Search for the cell housing the specified text and yield its [X, Y] center coordinate. 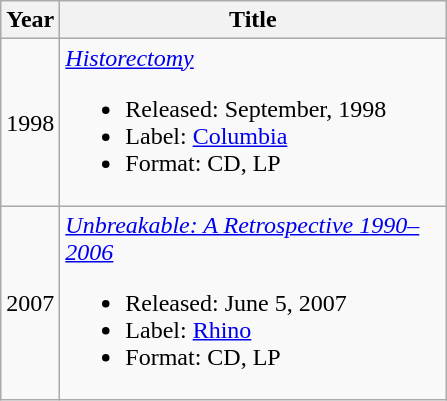
Year [30, 20]
Title [253, 20]
HistorectomyReleased: September, 1998Label: ColumbiaFormat: CD, LP [253, 122]
1998 [30, 122]
Unbreakable: A Retrospective 1990–2006Released: June 5, 2007Label: RhinoFormat: CD, LP [253, 303]
2007 [30, 303]
